Provide the (X, Y) coordinate of the cell's center where the given text is located.  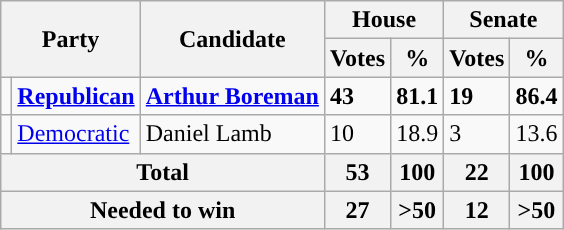
53 (357, 172)
43 (357, 96)
Candidate (232, 39)
27 (357, 210)
Senate (504, 20)
Democratic (76, 134)
19 (477, 96)
Arthur Boreman (232, 96)
Republican (76, 96)
Daniel Lamb (232, 134)
13.6 (536, 134)
18.9 (418, 134)
86.4 (536, 96)
Needed to win (163, 210)
House (384, 20)
3 (477, 134)
12 (477, 210)
22 (477, 172)
81.1 (418, 96)
Party (71, 39)
Total (163, 172)
10 (357, 134)
